Scan for the cell matching the given text and deliver its [x, y] coordinate at center. 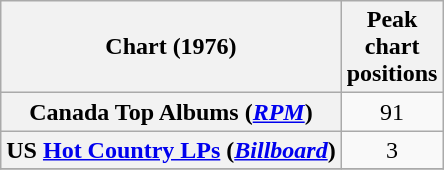
US Hot Country LPs (Billboard) [171, 150]
91 [392, 112]
Peakchartpositions [392, 47]
Canada Top Albums (RPM) [171, 112]
Chart (1976) [171, 47]
3 [392, 150]
